Return the (x, y) coordinate for the center point of the cell that contains the specified text.  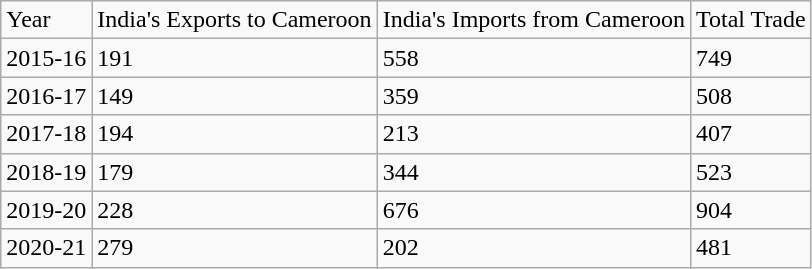
194 (234, 134)
676 (534, 210)
2015-16 (46, 58)
2017-18 (46, 134)
508 (750, 96)
Year (46, 20)
344 (534, 172)
2018-19 (46, 172)
India's Imports from Cameroon (534, 20)
Total Trade (750, 20)
149 (234, 96)
359 (534, 96)
481 (750, 248)
558 (534, 58)
191 (234, 58)
407 (750, 134)
2016-17 (46, 96)
India's Exports to Cameroon (234, 20)
904 (750, 210)
2019-20 (46, 210)
202 (534, 248)
179 (234, 172)
279 (234, 248)
228 (234, 210)
2020-21 (46, 248)
749 (750, 58)
213 (534, 134)
523 (750, 172)
